Find where the given text appears and provide that cell's center as [X, Y] coordinate. 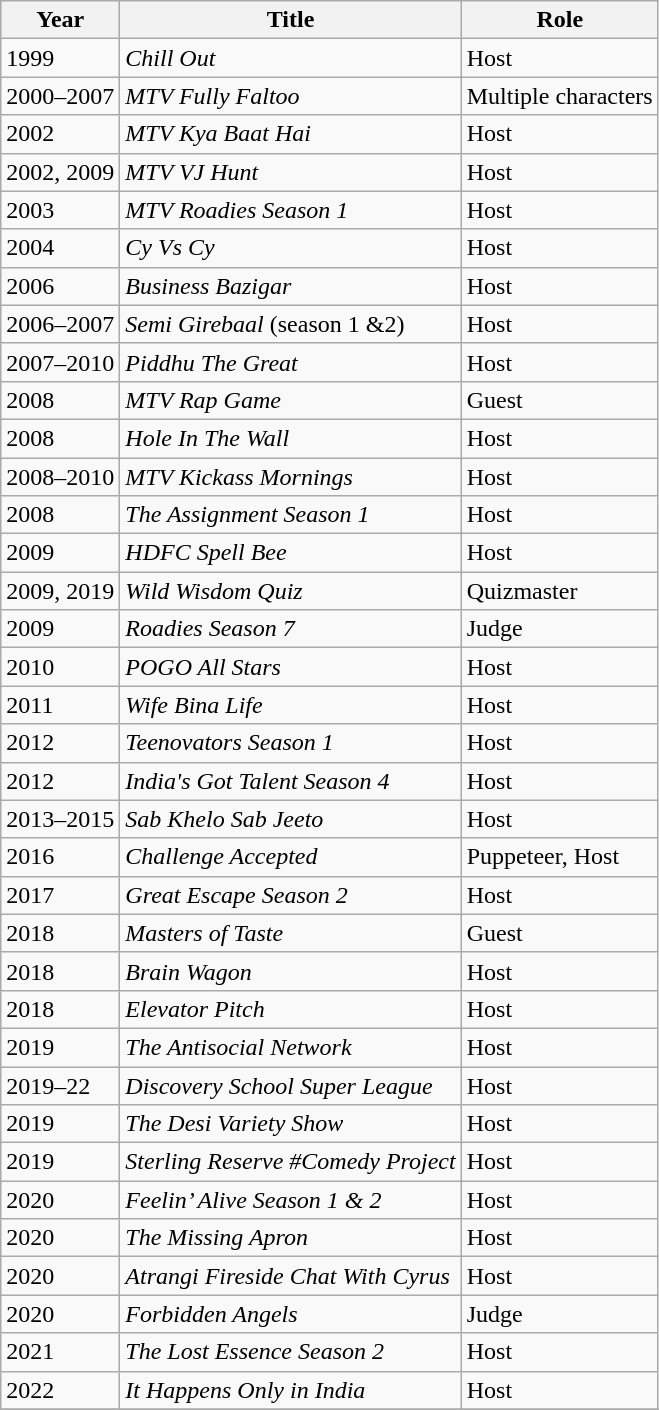
Cy Vs Cy [290, 248]
The Antisocial Network [290, 1047]
Masters of Taste [290, 933]
The Missing Apron [290, 1238]
2021 [60, 1352]
Feelin’ Alive Season 1 & 2 [290, 1200]
Multiple characters [560, 96]
2011 [60, 705]
Puppeteer, Host [560, 857]
Title [290, 20]
Semi Girebaal (season 1 &2) [290, 324]
Sab Khelo Sab Jeeto [290, 819]
2000–2007 [60, 96]
HDFC Spell Bee [290, 553]
The Lost Essence Season 2 [290, 1352]
Forbidden Angels [290, 1314]
Discovery School Super League [290, 1085]
2006 [60, 286]
2004 [60, 248]
Role [560, 20]
The Desi Variety Show [290, 1124]
1999 [60, 58]
The Assignment Season 1 [290, 515]
MTV Kickass Mornings [290, 477]
2007–2010 [60, 362]
2013–2015 [60, 819]
It Happens Only in India [290, 1390]
2009, 2019 [60, 591]
Teenovators Season 1 [290, 743]
2003 [60, 210]
2016 [60, 857]
Atrangi Fireside Chat With Cyrus [290, 1276]
Wife Bina Life [290, 705]
Wild Wisdom Quiz [290, 591]
Elevator Pitch [290, 1009]
Challenge Accepted [290, 857]
2002 [60, 134]
Chill Out [290, 58]
2002, 2009 [60, 172]
2008–2010 [60, 477]
2017 [60, 895]
Brain Wagon [290, 971]
Great Escape Season 2 [290, 895]
MTV Kya Baat Hai [290, 134]
Hole In The Wall [290, 438]
MTV Fully Faltoo [290, 96]
Piddhu The Great [290, 362]
MTV VJ Hunt [290, 172]
Quizmaster [560, 591]
Year [60, 20]
Business Bazigar [290, 286]
2010 [60, 667]
MTV Rap Game [290, 400]
2019–22 [60, 1085]
Sterling Reserve #Comedy Project [290, 1162]
POGO All Stars [290, 667]
Roadies Season 7 [290, 629]
MTV Roadies Season 1 [290, 210]
2022 [60, 1390]
India's Got Talent Season 4 [290, 781]
2006–2007 [60, 324]
